Scan for the cell matching the given text and deliver its (x, y) coordinate at center. 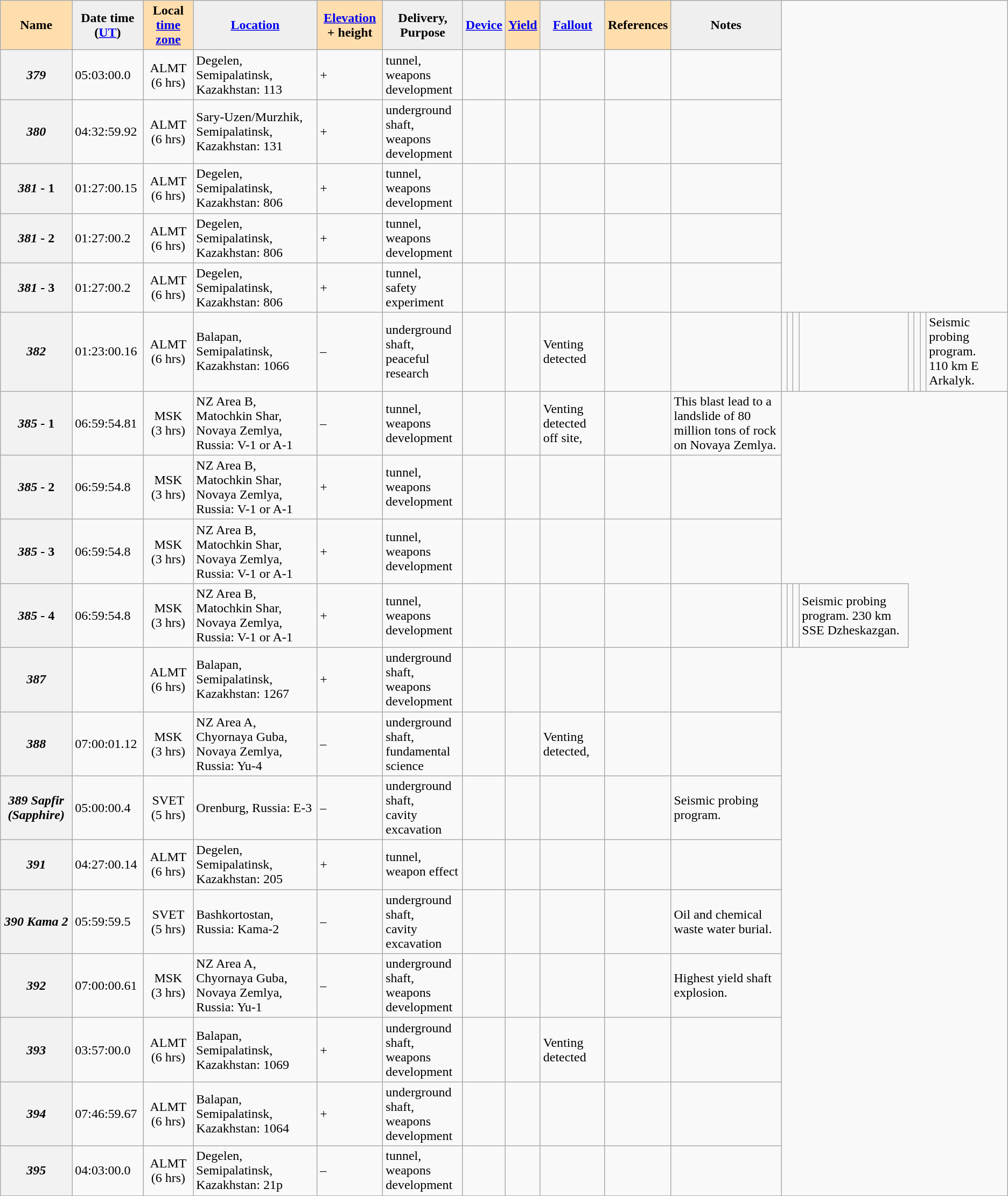
NZ Area A, Chyornaya Guba, Novaya Zemlya, Russia: Yu-1 (255, 985)
381 - 1 (37, 188)
385 - 2 (37, 487)
Bashkortostan, Russia: Kama-2 (255, 922)
References (638, 25)
04:03:00.0 (108, 1171)
Balapan, Semipalatinsk, Kazakhstan: 1069 (255, 1050)
394 (37, 1114)
Yield (522, 25)
Date time (UT) (108, 25)
05:59:59.5 (108, 922)
underground shaft,fundamental science (423, 744)
Device (484, 25)
tunnel,safety experiment (423, 288)
385 - 4 (37, 615)
388 (37, 744)
This blast lead to a landslide of 80 million tons of rock on Novaya Zemlya. (726, 423)
Location (255, 25)
393 (37, 1050)
391 (37, 865)
Venting detected, (572, 744)
390 Kama 2 (37, 922)
380 (37, 131)
03:57:00.0 (108, 1050)
Orenburg, Russia: E-3 (255, 808)
07:46:59.67 (108, 1114)
381 - 3 (37, 288)
381 - 2 (37, 238)
underground shaft,peaceful research (423, 352)
Degelen, Semipalatinsk, Kazakhstan: 205 (255, 865)
Elevation + height (350, 25)
Venting detected off site, (572, 423)
Balapan, Semipalatinsk, Kazakhstan: 1064 (255, 1114)
382 (37, 352)
Highest yield shaft explosion. (726, 985)
tunnel,weapon effect (423, 865)
Degelen, Semipalatinsk, Kazakhstan: 21p (255, 1171)
Local time zone (168, 25)
01:23:00.16 (108, 352)
04:32:59.92 (108, 131)
Oil and chemical waste water burial. (726, 922)
Balapan, Semipalatinsk, Kazakhstan: 1066 (255, 352)
392 (37, 985)
Balapan, Semipalatinsk, Kazakhstan: 1267 (255, 680)
379 (37, 75)
05:00:00.4 (108, 808)
04:27:00.14 (108, 865)
387 (37, 680)
385 - 1 (37, 423)
Degelen, Semipalatinsk, Kazakhstan: 113 (255, 75)
Seismic probing program. 110 km E Arkalyk. (967, 352)
NZ Area A, Chyornaya Guba, Novaya Zemlya, Russia: Yu-4 (255, 744)
385 - 3 (37, 551)
05:03:00.0 (108, 75)
Name (37, 25)
Sary-Uzen/Murzhik, Semipalatinsk, Kazakhstan: 131 (255, 131)
389 Sapfir (Sapphire) (37, 808)
Seismic probing program. (726, 808)
Delivery, Purpose (423, 25)
06:59:54.81 (108, 423)
Fallout (572, 25)
Seismic probing program. 230 km SSE Dzheskazgan. (854, 615)
Notes (726, 25)
07:00:00.61 (108, 985)
395 (37, 1171)
07:00:01.12 (108, 744)
01:27:00.15 (108, 188)
